From the cell containing the given text, extract its center point as [x, y] coordinate. 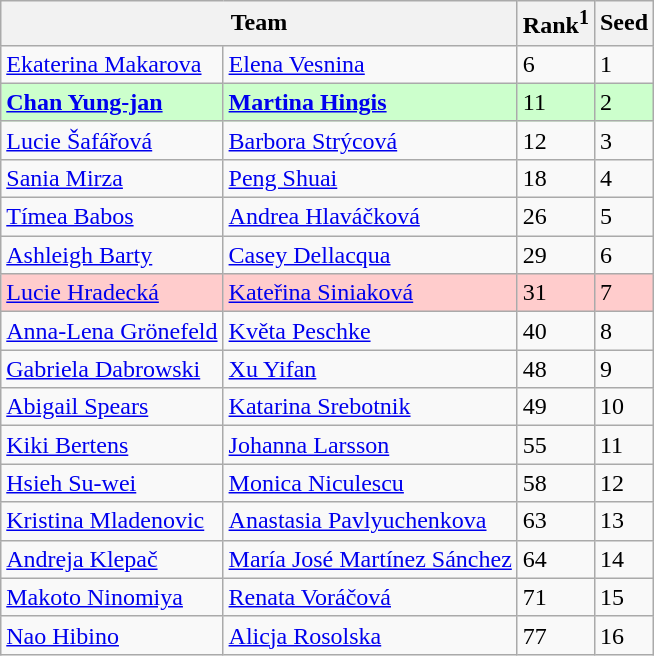
26 [556, 217]
Katarina Srebotnik [370, 407]
Martina Hingis [370, 102]
71 [556, 597]
Chan Yung-jan [112, 102]
18 [556, 178]
Andreja Klepač [112, 559]
55 [556, 445]
49 [556, 407]
8 [624, 331]
Rank1 [556, 24]
María José Martínez Sánchez [370, 559]
5 [624, 217]
Xu Yifan [370, 369]
64 [556, 559]
Peng Shuai [370, 178]
Květa Peschke [370, 331]
9 [624, 369]
7 [624, 293]
29 [556, 255]
Andrea Hlaváčková [370, 217]
40 [556, 331]
48 [556, 369]
2 [624, 102]
Anastasia Pavlyuchenkova [370, 521]
63 [556, 521]
Monica Niculescu [370, 483]
15 [624, 597]
31 [556, 293]
Team [260, 24]
Gabriela Dabrowski [112, 369]
16 [624, 635]
Nao Hibino [112, 635]
Anna-Lena Grönefeld [112, 331]
Alicja Rosolska [370, 635]
77 [556, 635]
10 [624, 407]
Tímea Babos [112, 217]
Kiki Bertens [112, 445]
Lucie Hradecká [112, 293]
13 [624, 521]
3 [624, 140]
Sania Mirza [112, 178]
Johanna Larsson [370, 445]
Casey Dellacqua [370, 255]
Lucie Šafářová [112, 140]
Barbora Strýcová [370, 140]
Ashleigh Barty [112, 255]
1 [624, 64]
Renata Voráčová [370, 597]
Ekaterina Makarova [112, 64]
Kristina Mladenovic [112, 521]
14 [624, 559]
Hsieh Su-wei [112, 483]
Kateřina Siniaková [370, 293]
Seed [624, 24]
Elena Vesnina [370, 64]
Abigail Spears [112, 407]
58 [556, 483]
4 [624, 178]
Makoto Ninomiya [112, 597]
